Return [x, y] of the center of cell containing provided text 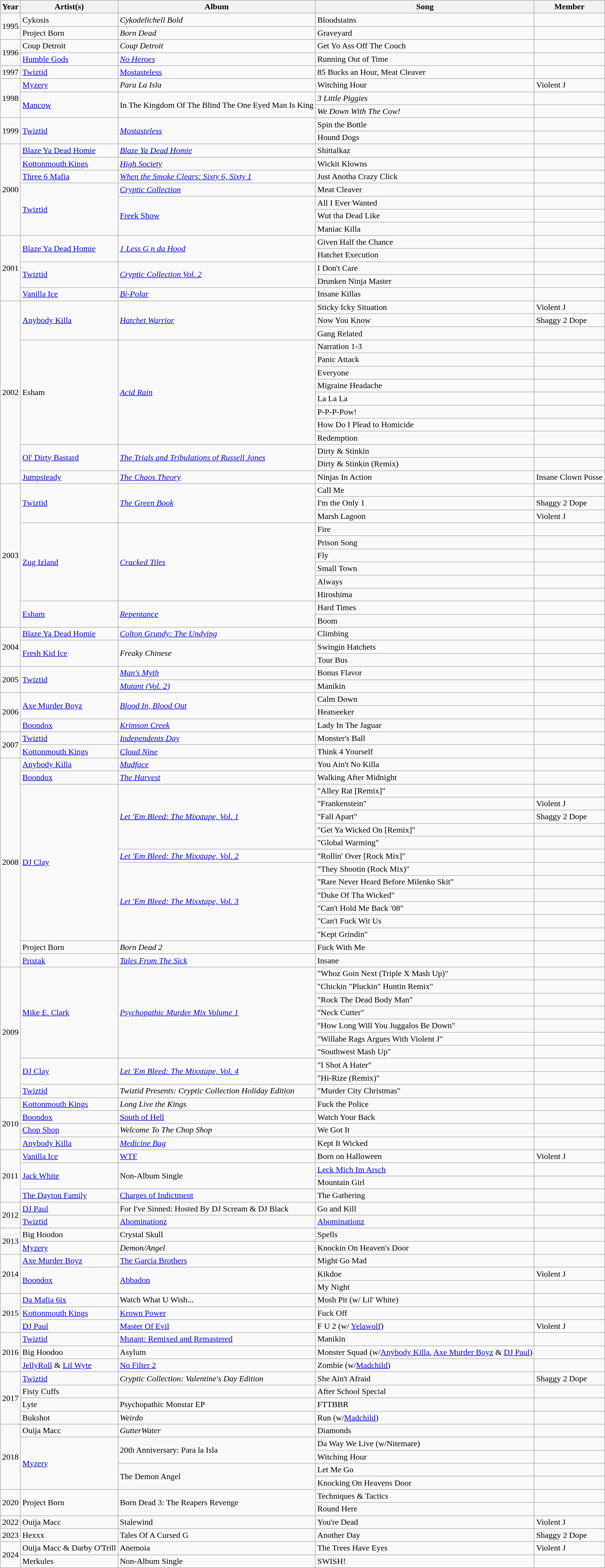
"Global Warming" [425, 843]
Demon/Angel [217, 1248]
2012 [10, 1215]
The Dayton Family [69, 1195]
Independents Day [217, 738]
Fuck Off [425, 1313]
"How Long Will You Juggalos Be Down" [425, 1026]
"Neck Cutter" [425, 1013]
Ninjas In Action [425, 477]
Everyone [425, 372]
Another Day [425, 1535]
Zug Izland [69, 562]
2004 [10, 647]
Monster's Ball [425, 738]
Narration 1-3 [425, 346]
When the Smoke Clears: Sixty 6, Sixty 1 [217, 177]
Jack White [69, 1176]
After School Special [425, 1391]
The Gathering [425, 1195]
Get Yo Ass Off The Couch [425, 46]
Weirdo [217, 1418]
Leck Mich Im Arsch [425, 1169]
"Chickin "Pluckin" Huntin Remix" [425, 986]
Ol' Dirty Bastard [69, 457]
Freek Show [217, 216]
2010 [10, 1124]
Prozak [69, 960]
1996 [10, 53]
2013 [10, 1241]
Fuck the Police [425, 1104]
Artist(s) [69, 7]
Tales From The Sick [217, 960]
Colton Grundy: The Undying [217, 634]
Hatchet Execution [425, 255]
Cracked Tiles [217, 562]
Para La Isla [217, 85]
Techniques & Tactics [425, 1496]
GutterWater [217, 1431]
Let 'Em Bleed: The Mixxtape, Vol. 3 [217, 902]
Go and Kill [425, 1208]
Fisty Cuffs [69, 1391]
"Southwest Mash Up" [425, 1052]
I'm the Only 1 [425, 503]
Hound Dogs [425, 137]
2017 [10, 1398]
Fuck With Me [425, 947]
Tour Bus [425, 660]
She Ain't Afraid [425, 1378]
Run (w/Madchild) [425, 1418]
Gang Related [425, 333]
2000 [10, 189]
1998 [10, 98]
Let Me Go [425, 1470]
Maniac Killa [425, 229]
Psychopathic Murder Mix Volume 1 [217, 1012]
Fire [425, 529]
Asylum [217, 1352]
2024 [10, 1555]
Da Mafia 6ix [69, 1300]
Year [10, 7]
How Do I Plead to Homicide [425, 425]
Marsh Lagoon [425, 516]
2015 [10, 1313]
Now You Know [425, 320]
2005 [10, 680]
Hiroshima [425, 595]
2006 [10, 712]
Cykodelichell Bold [217, 20]
Migraine Headache [425, 386]
Kikdoe [425, 1274]
Dirty & Stinkin [425, 451]
2009 [10, 1032]
No Filter 2 [217, 1365]
Watch What U Wish... [217, 1300]
"Rock The Dead Body Man" [425, 1000]
Medicine Bag [217, 1143]
Zombie (w/Madchild) [425, 1365]
2023 [10, 1535]
Kept It Wicked [425, 1143]
Just Anotha Crazy Click [425, 177]
Born on Halloween [425, 1156]
The Trials and Tribulations of Russell Jones [217, 457]
The Demon Angel [217, 1476]
My Night [425, 1287]
Small Town [425, 568]
Album [217, 7]
1997 [10, 72]
85 Bucks an Hour, Meat Cleaver [425, 72]
Hexxx [69, 1535]
Let 'Em Bleed: The Mixxtape, Vol. 2 [217, 856]
"Rollin' Over [Rock Mix]" [425, 856]
You're Dead [425, 1522]
Think 4 Yourself [425, 751]
2011 [10, 1176]
Round Here [425, 1509]
Stalewind [217, 1522]
High Society [217, 164]
Cryptic Collection: Valentine's Day Edition [217, 1378]
Let 'Em Bleed: The Mixxtape, Vol. 4 [217, 1071]
Dirty & Stinkin (Remix) [425, 464]
Mancow [69, 105]
Prison Song [425, 542]
Humble Gods [69, 59]
Always [425, 582]
The Green Book [217, 503]
Lyte [69, 1404]
"Get Ya Wicked On [Remix]" [425, 830]
Watch Your Back [425, 1117]
Born Dead [217, 33]
2016 [10, 1352]
Three 6 Mafia [69, 177]
Let 'Em Bleed: The Mixxtape, Vol. 1 [217, 816]
FTTBBR [425, 1404]
Da Way We Live (w/Nitemare) [425, 1444]
Member [569, 7]
Acid Rain [217, 392]
2007 [10, 745]
Jumpsteady [69, 477]
Krown Power [217, 1313]
"Duke Of Tha Wicked" [425, 895]
Cryptic Collection [217, 190]
Merkules [69, 1561]
Twiztid Presents: Cryptic Collection Holiday Edition [217, 1091]
Crystal Skull [217, 1235]
2014 [10, 1274]
2020 [10, 1502]
Climbing [425, 634]
"Willabe Rags Argues With Violent J" [425, 1039]
Cykosis [69, 20]
Mudface [217, 764]
The Garcia Brothers [217, 1261]
P-P-P-Pow! [425, 412]
Shittalkaz [425, 150]
Mutant (Vol. 2) [217, 686]
Song [425, 7]
Heatseeker [425, 712]
Monster Squad (w/Anybody Killa, Axe Murder Boyz & DJ Paul) [425, 1352]
All I Ever Wanted [425, 203]
"Can't Hold Me Back '08" [425, 908]
In The Kingdom Of The Blind The One Eyed Man Is King [217, 105]
"Fall Apart" [425, 817]
Master Of Evil [217, 1326]
Swingin Hatchets [425, 647]
Ouija Macc & Darby O'Trill [69, 1548]
1995 [10, 26]
Bi-Polar [217, 294]
Sticky Icky Situation [425, 307]
Cloud Nine [217, 751]
Knocking On Heavens Door [425, 1483]
"Frankenstein" [425, 804]
"Rare Never Heard Before Milenko Skit" [425, 882]
20th Anniversary: Para la Isla [217, 1450]
Wickit Klowns [425, 164]
Wut tha Dead Like [425, 216]
WTF [217, 1156]
Mutant: Remixed and Remastered [217, 1339]
Running Out of Time [425, 59]
Call Me [425, 490]
Knockin On Heaven's Door [425, 1248]
Bukshot [69, 1418]
"Hi-Rize (Remix)" [425, 1078]
You Ain't No Killa [425, 764]
"Murder City Christmas" [425, 1091]
Mike E. Clark [69, 1012]
We Down With The Cow! [425, 111]
Given Half the Chance [425, 242]
No Heroes [217, 59]
Anemoia [217, 1548]
Born Dead 3: The Reapers Revenge [217, 1502]
Psychopathic Monstar EP [217, 1404]
The Chaos Theory [217, 477]
Graveyard [425, 33]
I Don't Care [425, 268]
Blood In, Blood Out [217, 706]
Insane [425, 960]
Long Live the Kings [217, 1104]
2001 [10, 268]
Boom [425, 621]
Repentance [217, 614]
Meat Cleaver [425, 190]
2002 [10, 392]
"Can't Fuck Wit Us [425, 921]
Mountain Girl [425, 1182]
The Trees Have Eyes [425, 1548]
Chop Shop [69, 1130]
Krimson Creek [217, 725]
"Whoz Goin Next (Triple X Mash Up)" [425, 973]
Hatchet Warrior [217, 320]
1999 [10, 131]
2018 [10, 1457]
Hard Times [425, 608]
"Kept Grindin" [425, 934]
Charges of Indictment [217, 1195]
Diamonds [425, 1431]
Abbadon [217, 1280]
"They Shootin (Rock Mix)" [425, 869]
We Got It [425, 1130]
Bloodstains [425, 20]
"I Shot A Hater" [425, 1065]
2003 [10, 555]
For I've Sinned: Hosted By DJ Scream & DJ Black [217, 1208]
Redemption [425, 438]
Cryptic Collection Vol. 2 [217, 275]
South of Hell [217, 1117]
Fresh Kid Ice [69, 653]
2008 [10, 862]
Man's Myth [217, 673]
1 Less G n da Hood [217, 248]
JellyRoll & Lil Wyte [69, 1365]
Fly [425, 555]
Insane Killas [425, 294]
The Harvest [217, 777]
Mosh Pit (w/ Lil' White) [425, 1300]
SWISH! [425, 1561]
Born Dead 2 [217, 947]
Calm Down [425, 699]
F U 2 (w/ Yelawolf) [425, 1326]
Might Go Mad [425, 1261]
Spells [425, 1235]
Lady In The Jaguar [425, 725]
Drunken Ninja Master [425, 281]
2022 [10, 1522]
"Alley Rat [Remix]" [425, 790]
La La La [425, 399]
Bonus Flavor [425, 673]
3 Little Piggies [425, 98]
Welcome To The Chop Shop [217, 1130]
Walking After Midnight [425, 777]
Insane Clown Posse [569, 477]
Tales Of A Cursed G [217, 1535]
Freaky Chinese [217, 653]
Spin the Bottle [425, 124]
Panic Attack [425, 359]
